Identify which cell holds the provided text, then report its [X, Y] central coordinate. 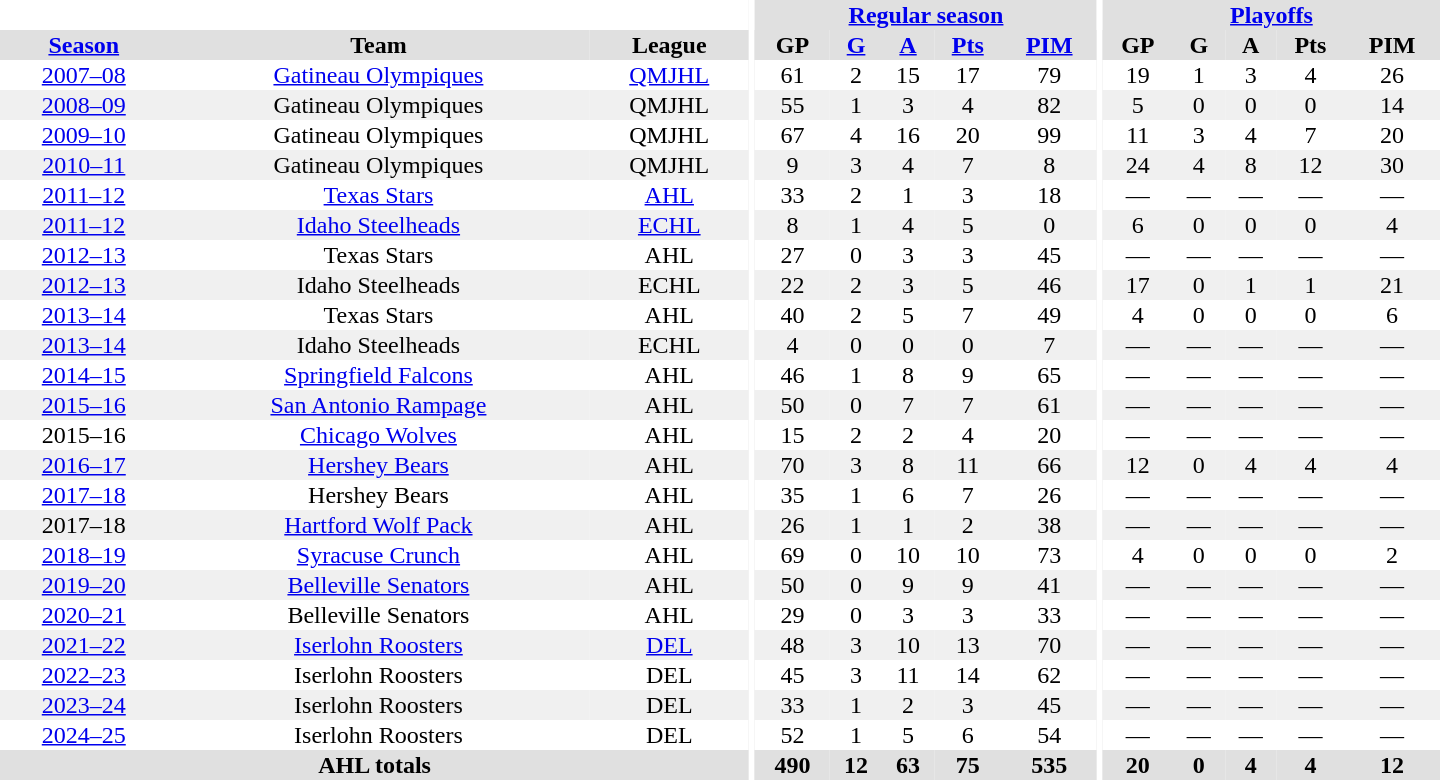
63 [908, 765]
55 [792, 105]
18 [1049, 195]
Regular season [926, 15]
24 [1138, 165]
54 [1049, 735]
27 [792, 255]
2022–23 [84, 675]
2018–19 [84, 555]
2016–17 [84, 465]
79 [1049, 75]
Season [84, 45]
2007–08 [84, 75]
49 [1049, 315]
Springfield Falcons [379, 375]
29 [792, 615]
67 [792, 135]
Chicago Wolves [379, 435]
2009–10 [84, 135]
2021–22 [84, 645]
52 [792, 735]
2008–09 [84, 105]
75 [968, 765]
535 [1049, 765]
2023–24 [84, 705]
2024–25 [84, 735]
Team [379, 45]
82 [1049, 105]
16 [908, 135]
2020–21 [84, 615]
League [669, 45]
Hartford Wolf Pack [379, 525]
AHL totals [374, 765]
22 [792, 285]
490 [792, 765]
13 [968, 645]
2014–15 [84, 375]
19 [1138, 75]
2010–11 [84, 165]
21 [1392, 285]
40 [792, 315]
San Antonio Rampage [379, 405]
Syracuse Crunch [379, 555]
62 [1049, 675]
48 [792, 645]
30 [1392, 165]
73 [1049, 555]
99 [1049, 135]
41 [1049, 585]
35 [792, 495]
65 [1049, 375]
66 [1049, 465]
69 [792, 555]
Playoffs [1272, 15]
38 [1049, 525]
2019–20 [84, 585]
